Return [x, y] of the center of cell containing provided text 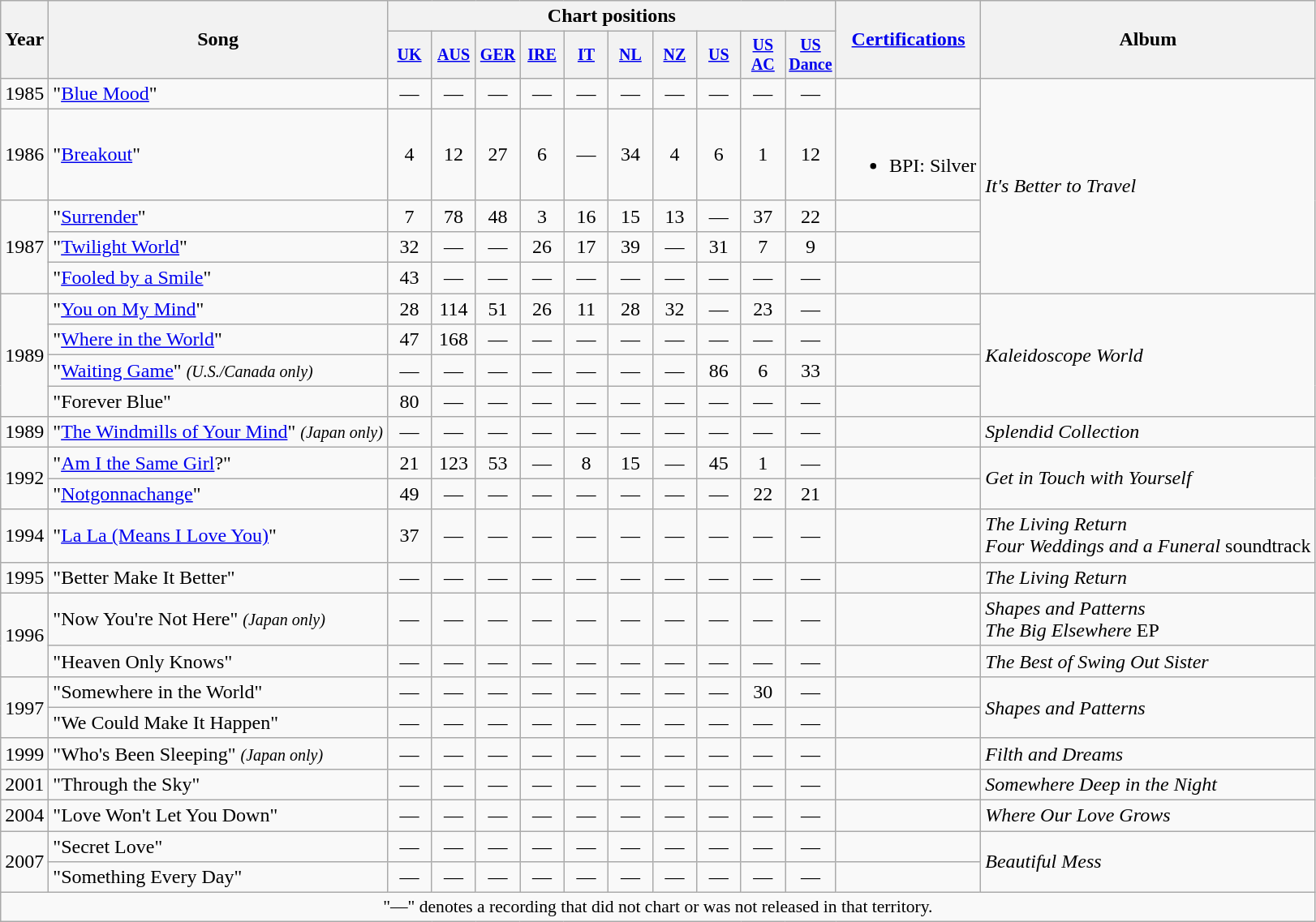
"Notgonnachange" [218, 494]
31 [719, 247]
"We Could Make It Happen" [218, 723]
Where Our Love Grows [1148, 816]
86 [719, 371]
49 [409, 494]
"Something Every Day" [218, 877]
114 [454, 309]
1992 [24, 478]
AUS [454, 55]
"Heaven Only Knows" [218, 661]
US [719, 55]
1985 [24, 93]
30 [763, 692]
"Blue Mood" [218, 93]
"Better Make It Better" [218, 577]
"Who's Been Sleeping" (Japan only) [218, 753]
80 [409, 401]
1994 [24, 535]
16 [586, 216]
IRE [542, 55]
The Living ReturnFour Weddings and a Funeral soundtrack [1148, 535]
USDance [811, 55]
1986 [24, 154]
27 [497, 154]
"Somewhere in the World" [218, 692]
"Love Won't Let You Down" [218, 816]
1996 [24, 634]
33 [811, 371]
Splendid Collection [1148, 432]
45 [719, 463]
53 [497, 463]
"Fooled by a Smile" [218, 278]
The Living Return [1148, 577]
2001 [24, 784]
USAC [763, 55]
13 [674, 216]
2004 [24, 816]
"Through the Sky" [218, 784]
39 [630, 247]
IT [586, 55]
123 [454, 463]
"Am I the Same Girl?" [218, 463]
1997 [24, 707]
9 [811, 247]
"La La (Means I Love You)" [218, 535]
Beautiful Mess [1148, 862]
Song [218, 40]
"Secret Love" [218, 847]
2007 [24, 862]
NL [630, 55]
"Breakout" [218, 154]
GER [497, 55]
Certifications [908, 40]
43 [409, 278]
Chart positions [612, 16]
"You on My Mind" [218, 309]
23 [763, 309]
"Twilight World" [218, 247]
Shapes and Patterns [1148, 707]
Year [24, 40]
"Surrender" [218, 216]
8 [586, 463]
"Now You're Not Here" (Japan only) [218, 620]
"The Windmills of Your Mind" (Japan only) [218, 432]
Shapes and PatternsThe Big Elsewhere EP [1148, 620]
Get in Touch with Yourself [1148, 478]
3 [542, 216]
78 [454, 216]
"Where in the World" [218, 340]
Album [1148, 40]
"—" denotes a recording that did not chart or was not released in that territory. [658, 907]
168 [454, 340]
1999 [24, 753]
1987 [24, 247]
17 [586, 247]
34 [630, 154]
Kaleidoscope World [1148, 355]
BPI: Silver [908, 154]
47 [409, 340]
1995 [24, 577]
The Best of Swing Out Sister [1148, 661]
Filth and Dreams [1148, 753]
51 [497, 309]
"Forever Blue" [218, 401]
Somewhere Deep in the Night [1148, 784]
It's Better to Travel [1148, 185]
UK [409, 55]
11 [586, 309]
"Waiting Game" (U.S./Canada only) [218, 371]
48 [497, 216]
NZ [674, 55]
